From the cell containing the given text, extract its center point as (X, Y) coordinate. 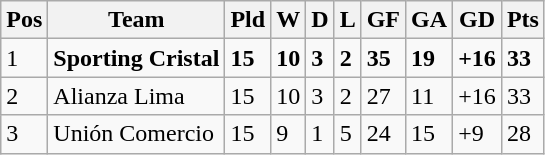
Pos (24, 20)
27 (383, 96)
11 (430, 96)
Unión Comercio (136, 134)
35 (383, 58)
Sporting Cristal (136, 58)
Pld (248, 20)
9 (288, 134)
Pts (522, 20)
19 (430, 58)
Team (136, 20)
28 (522, 134)
W (288, 20)
L (348, 20)
D (320, 20)
24 (383, 134)
Alianza Lima (136, 96)
GD (478, 20)
+9 (478, 134)
5 (348, 134)
GF (383, 20)
GA (430, 20)
